Extract the [X, Y] coordinate from the center of the cell holding the provided text.  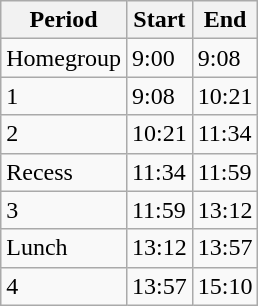
Start [159, 20]
End [225, 20]
9:00 [159, 58]
15:10 [225, 286]
Homegroup [64, 58]
Lunch [64, 248]
Period [64, 20]
Recess [64, 172]
1 [64, 96]
2 [64, 134]
4 [64, 286]
3 [64, 210]
